Determine the [x, y] coordinate at the center of the cell enclosing the given text.  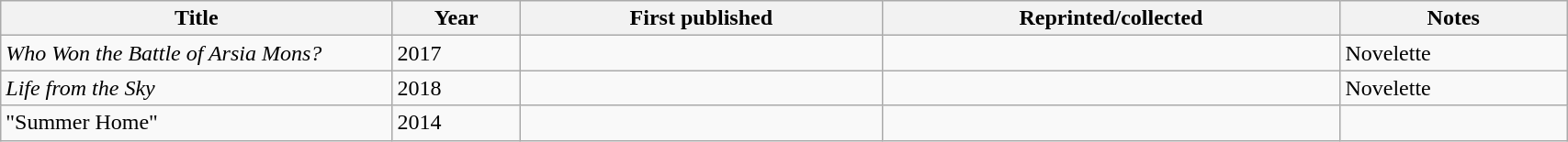
2018 [457, 88]
Life from the Sky [197, 88]
"Summer Home" [197, 123]
2014 [457, 123]
2017 [457, 53]
Reprinted/collected [1111, 18]
Who Won the Battle of Arsia Mons? [197, 53]
Title [197, 18]
Notes [1453, 18]
Year [457, 18]
First published [702, 18]
